Determine the [x, y] coordinate at the center of the cell enclosing the given text.  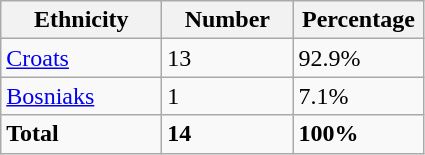
92.9% [358, 58]
13 [228, 58]
Bosniaks [82, 96]
7.1% [358, 96]
Number [228, 20]
100% [358, 134]
1 [228, 96]
Percentage [358, 20]
Total [82, 134]
Croats [82, 58]
14 [228, 134]
Ethnicity [82, 20]
